Determine the (x, y) coordinate at the center of the cell enclosing the given text.  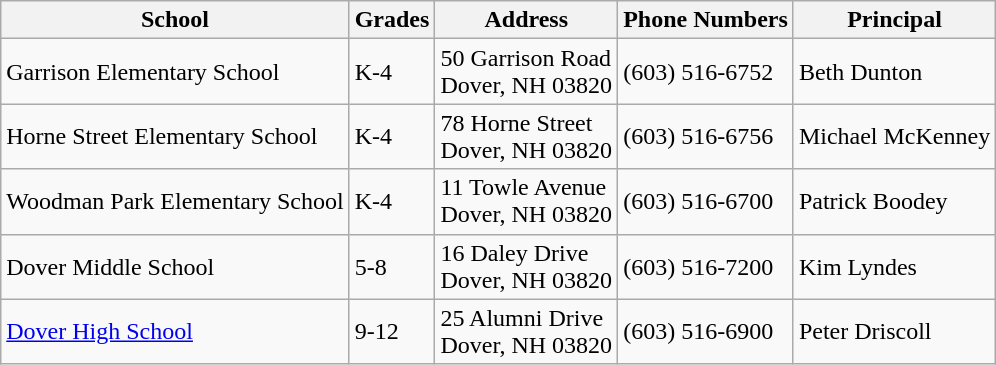
(603) 516-6752 (706, 72)
Michael McKenney (894, 136)
Grades (392, 20)
11 Towle Avenue Dover, NH 03820 (526, 202)
16 Daley Drive Dover, NH 03820 (526, 266)
Patrick Boodey (894, 202)
50 Garrison Road Dover, NH 03820 (526, 72)
Address (526, 20)
Horne Street Elementary School (175, 136)
(603) 516-7200 (706, 266)
Kim Lyndes (894, 266)
Phone Numbers (706, 20)
Dover Middle School (175, 266)
5-8 (392, 266)
Beth Dunton (894, 72)
78 Horne Street Dover, NH 03820 (526, 136)
9-12 (392, 332)
25 Alumni Drive Dover, NH 03820 (526, 332)
(603) 516-6900 (706, 332)
Woodman Park Elementary School (175, 202)
Principal (894, 20)
Dover High School (175, 332)
Peter Driscoll (894, 332)
School (175, 20)
(603) 516-6700 (706, 202)
Garrison Elementary School (175, 72)
(603) 516-6756 (706, 136)
